Find where the given text appears and provide that cell's center as (X, Y) coordinate. 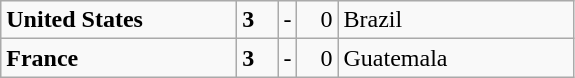
France (119, 58)
Guatemala (456, 58)
United States (119, 20)
Brazil (456, 20)
